Determine the (X, Y) coordinate at the center of the cell enclosing the given text.  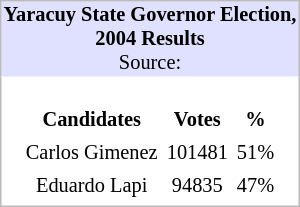
51% (255, 152)
Candidates Votes % Carlos Gimenez 101481 51% Eduardo Lapi 94835 47% (150, 141)
Carlos Gimenez (92, 152)
47% (255, 186)
101481 (197, 152)
94835 (197, 186)
Yaracuy State Governor Election, 2004 ResultsSource: (150, 39)
Votes (197, 120)
% (255, 120)
Eduardo Lapi (92, 186)
Candidates (92, 120)
